Scan for the cell matching the given text and deliver its [X, Y] coordinate at center. 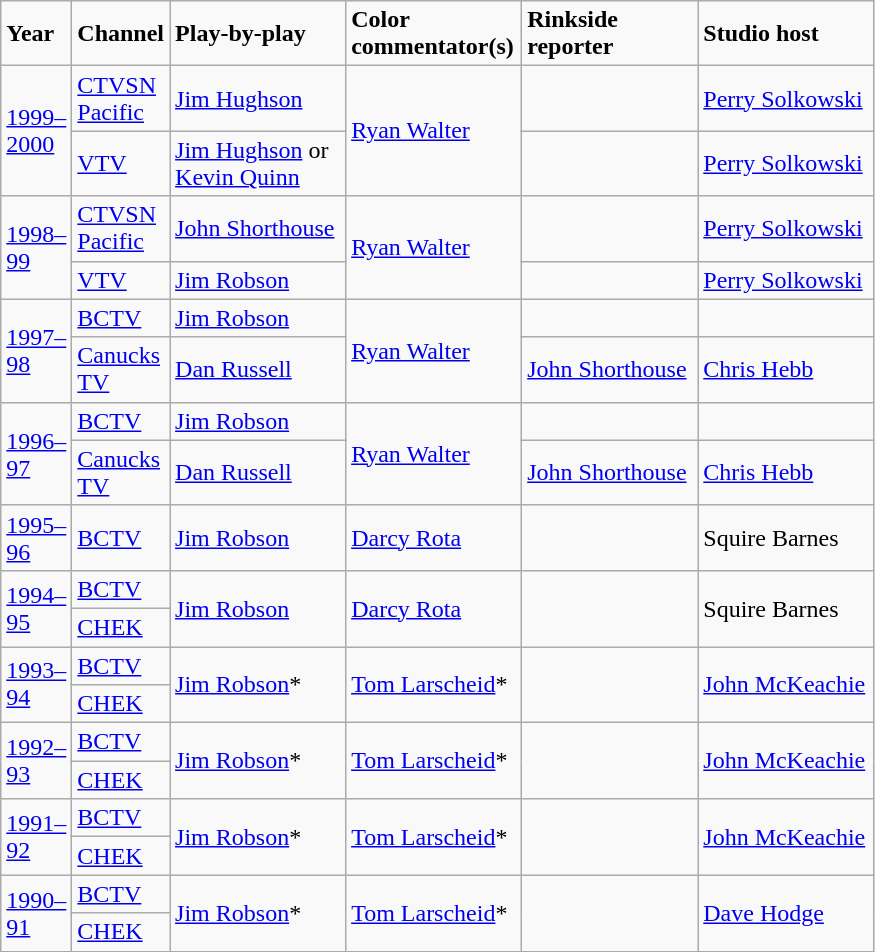
Dave Hodge [786, 913]
Studio host [786, 34]
1992–93 [36, 761]
1999–2000 [36, 131]
Jim Hughson [258, 98]
1998–99 [36, 248]
1997–98 [36, 350]
Year [36, 34]
1994–95 [36, 608]
Jim Hughson or Kevin Quinn [258, 164]
1991–92 [36, 837]
Rinkside reporter [610, 34]
Channel [121, 34]
1990–91 [36, 913]
1995–96 [36, 538]
1996–97 [36, 454]
1993–94 [36, 684]
Play-by-play [258, 34]
Color commentator(s) [434, 34]
